Provide the (x, y) coordinate of the cell's center where the given text is located.  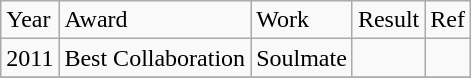
Award (155, 20)
Ref (448, 20)
Work (302, 20)
Year (30, 20)
Result (388, 20)
2011 (30, 58)
Soulmate (302, 58)
Best Collaboration (155, 58)
